Return the (x, y) coordinate for the center point of the cell that contains the specified text.  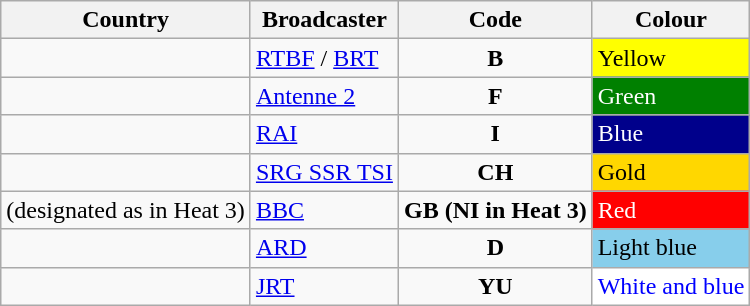
CH (495, 172)
ARD (324, 248)
Country (126, 20)
B (495, 58)
Yellow (671, 58)
Antenne 2 (324, 96)
Red (671, 210)
YU (495, 286)
Blue (671, 134)
Broadcaster (324, 20)
JRT (324, 286)
White and blue (671, 286)
F (495, 96)
Light blue (671, 248)
Colour (671, 20)
BBC (324, 210)
RAI (324, 134)
Green (671, 96)
RTBF / BRT (324, 58)
I (495, 134)
(designated as in Heat 3) (126, 210)
Gold (671, 172)
GB (NI in Heat 3) (495, 210)
D (495, 248)
Code (495, 20)
SRG SSR TSI (324, 172)
